Identify which cell holds the provided text, then report its [x, y] central coordinate. 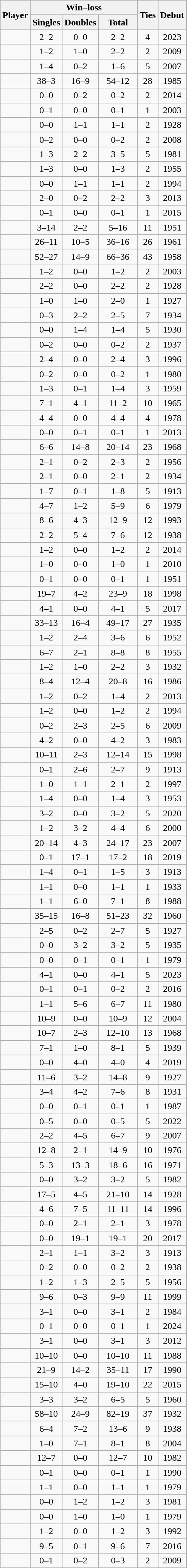
Win–loss [84, 8]
2012 [172, 1341]
Debut [172, 15]
17–5 [46, 1194]
1961 [172, 242]
3–5 [118, 154]
1983 [172, 740]
1958 [172, 257]
5–4 [81, 535]
35–11 [118, 1370]
26 [147, 242]
1985 [172, 81]
11–11 [118, 1209]
1–5 [118, 872]
1986 [172, 682]
8–8 [118, 652]
Singles [46, 22]
49–17 [118, 623]
1984 [172, 1311]
28 [147, 81]
12–10 [118, 1033]
12–4 [81, 682]
1953 [172, 799]
24–9 [81, 1414]
1931 [172, 1092]
18–6 [118, 1165]
1993 [172, 520]
43 [147, 257]
5–3 [46, 1165]
1976 [172, 1150]
1937 [172, 344]
2022 [172, 1121]
37 [147, 1414]
1999 [172, 1297]
3–14 [46, 227]
2008 [172, 139]
21–10 [118, 1194]
5–16 [118, 227]
1–7 [46, 491]
5–9 [118, 506]
21–9 [46, 1370]
8–6 [46, 520]
5–6 [81, 1004]
22 [147, 1385]
14–2 [81, 1370]
1–8 [118, 491]
6–0 [81, 901]
19–10 [118, 1385]
2000 [172, 828]
20–8 [118, 682]
26–11 [46, 242]
82–19 [118, 1414]
9–5 [46, 1546]
52–27 [46, 257]
19–7 [46, 593]
1933 [172, 886]
10–5 [81, 242]
1971 [172, 1165]
23–9 [118, 593]
Total [118, 22]
13 [147, 1033]
1965 [172, 403]
3–3 [46, 1399]
2024 [172, 1326]
12–14 [118, 755]
66–36 [118, 257]
11–2 [118, 403]
6–4 [46, 1429]
10–11 [46, 755]
4–7 [46, 506]
3–6 [118, 637]
15 [147, 755]
4–6 [46, 1209]
11–6 [46, 1077]
32 [147, 916]
1997 [172, 784]
10–7 [46, 1033]
12–8 [46, 1150]
1939 [172, 1048]
33–13 [46, 623]
1930 [172, 330]
16–9 [81, 81]
13–6 [118, 1429]
2010 [172, 564]
1992 [172, 1531]
58–10 [46, 1414]
6–5 [118, 1399]
35–15 [46, 916]
51–23 [118, 916]
9–9 [118, 1297]
20 [147, 1238]
17 [147, 1370]
54–12 [118, 81]
3–4 [46, 1092]
12–9 [118, 520]
17–1 [81, 857]
13–3 [81, 1165]
7–2 [81, 1429]
16–4 [81, 623]
1987 [172, 1106]
1952 [172, 637]
16–8 [81, 916]
24–17 [118, 843]
27 [147, 623]
Ties [147, 15]
2–6 [81, 769]
7–5 [81, 1209]
1959 [172, 388]
Doubles [81, 22]
6–6 [46, 447]
17–2 [118, 857]
15–10 [46, 1385]
1–6 [118, 66]
8–4 [46, 682]
Player [15, 15]
2020 [172, 813]
36–16 [118, 242]
38–3 [46, 81]
